Identify which cell holds the provided text, then report its (x, y) central coordinate. 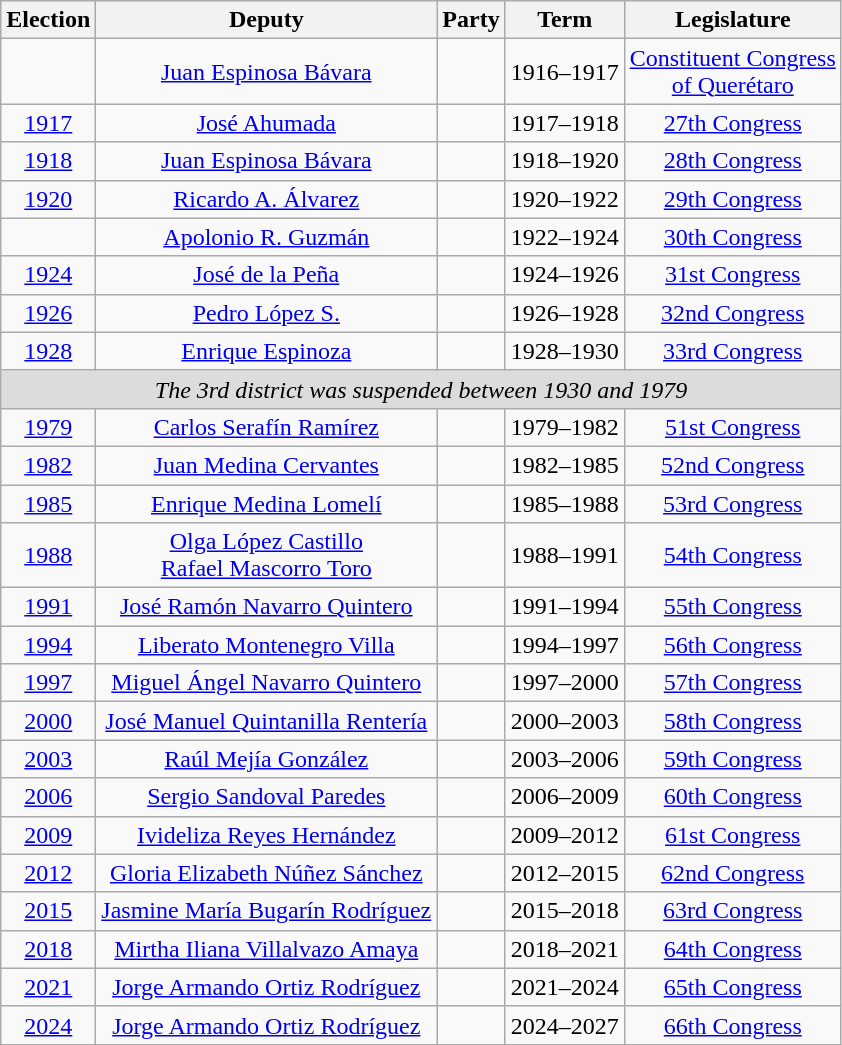
31st Congress (732, 275)
2012–2015 (564, 873)
61st Congress (732, 835)
1924–1926 (564, 275)
2006–2009 (564, 797)
27th Congress (732, 123)
Term (564, 20)
Olga López CastilloRafael Mascorro Toro (266, 556)
1928 (48, 351)
Juan Medina Cervantes (266, 465)
The 3rd district was suspended between 1930 and 1979 (422, 389)
Deputy (266, 20)
2000–2003 (564, 721)
63rd Congress (732, 911)
Party (471, 20)
55th Congress (732, 607)
29th Congress (732, 199)
2015–2018 (564, 911)
José Ramón Navarro Quintero (266, 607)
51st Congress (732, 427)
Liberato Montenegro Villa (266, 645)
54th Congress (732, 556)
Raúl Mejía González (266, 759)
1985–1988 (564, 503)
1918–1920 (564, 161)
2006 (48, 797)
1920 (48, 199)
2003–2006 (564, 759)
2021–2024 (564, 987)
2000 (48, 721)
Ivideliza Reyes Hernández (266, 835)
1994 (48, 645)
1997 (48, 683)
1991–1994 (564, 607)
66th Congress (732, 1025)
1918 (48, 161)
2009–2012 (564, 835)
1985 (48, 503)
Carlos Serafín Ramírez (266, 427)
Gloria Elizabeth Núñez Sánchez (266, 873)
1979 (48, 427)
65th Congress (732, 987)
30th Congress (732, 237)
Ricardo A. Álvarez (266, 199)
Mirtha Iliana Villalvazo Amaya (266, 949)
28th Congress (732, 161)
32nd Congress (732, 313)
33rd Congress (732, 351)
1917 (48, 123)
2015 (48, 911)
1979–1982 (564, 427)
2024–2027 (564, 1025)
2024 (48, 1025)
José Ahumada (266, 123)
1926 (48, 313)
2012 (48, 873)
Election (48, 20)
64th Congress (732, 949)
Miguel Ángel Navarro Quintero (266, 683)
1994–1997 (564, 645)
2003 (48, 759)
56th Congress (732, 645)
Apolonio R. Guzmán (266, 237)
57th Congress (732, 683)
Enrique Espinoza (266, 351)
1982–1985 (564, 465)
Jasmine María Bugarín Rodríguez (266, 911)
1982 (48, 465)
2021 (48, 987)
2018–2021 (564, 949)
Pedro López S. (266, 313)
2009 (48, 835)
62nd Congress (732, 873)
1920–1922 (564, 199)
1922–1924 (564, 237)
1917–1918 (564, 123)
53rd Congress (732, 503)
2018 (48, 949)
1916–1917 (564, 72)
1928–1930 (564, 351)
52nd Congress (732, 465)
Enrique Medina Lomelí (266, 503)
Constituent Congressof Querétaro (732, 72)
1997–2000 (564, 683)
58th Congress (732, 721)
1991 (48, 607)
59th Congress (732, 759)
José de la Peña (266, 275)
60th Congress (732, 797)
Sergio Sandoval Paredes (266, 797)
Legislature (732, 20)
José Manuel Quintanilla Rentería (266, 721)
1988 (48, 556)
1988–1991 (564, 556)
1924 (48, 275)
1926–1928 (564, 313)
